Extract the (x, y) coordinate from the center of the cell holding the provided text.  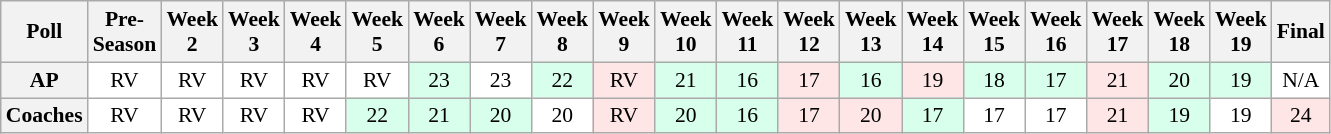
Week4 (316, 32)
Week13 (871, 32)
Week2 (192, 32)
Week6 (439, 32)
Week14 (933, 32)
Week12 (809, 32)
24 (1301, 116)
Week16 (1056, 32)
18 (994, 80)
Final (1301, 32)
Week3 (254, 32)
Week17 (1118, 32)
Coaches (44, 116)
Week5 (377, 32)
Week7 (501, 32)
AP (44, 80)
Week18 (1179, 32)
Week9 (624, 32)
Week15 (994, 32)
N/A (1301, 80)
Week10 (686, 32)
Poll (44, 32)
Week8 (562, 32)
Week11 (748, 32)
Pre-Season (125, 32)
Week19 (1241, 32)
